Search for the cell housing the specified text and yield its [X, Y] center coordinate. 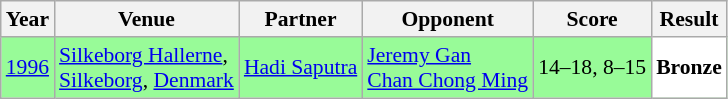
Venue [146, 19]
14–18, 8–15 [592, 68]
Silkeborg Hallerne,Silkeborg, Denmark [146, 68]
1996 [28, 68]
Score [592, 19]
Bronze [689, 68]
Partner [300, 19]
Year [28, 19]
Hadi Saputra [300, 68]
Opponent [448, 19]
Result [689, 19]
Jeremy Gan Chan Chong Ming [448, 68]
